Extract the (X, Y) coordinate from the center of the cell holding the provided text.  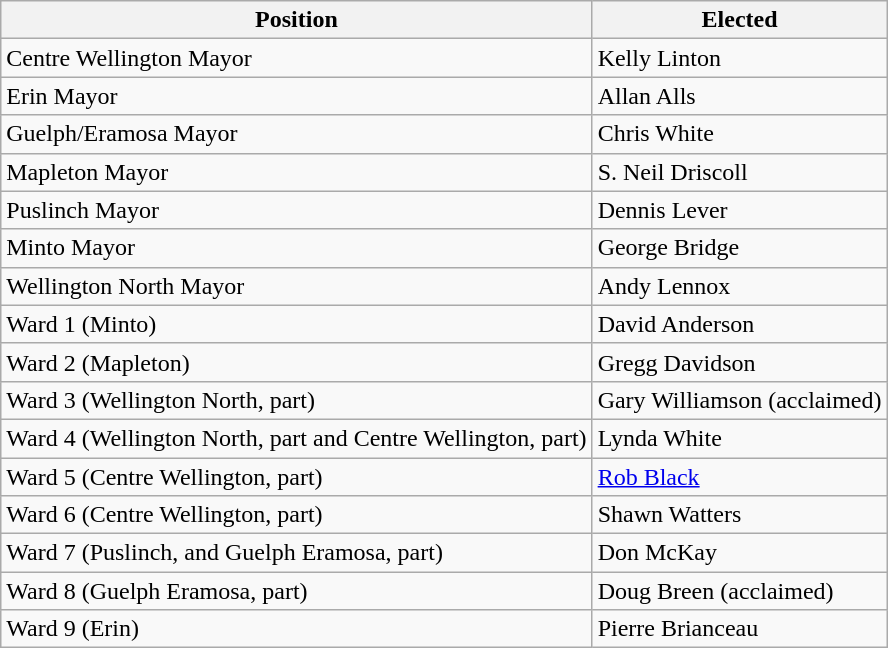
Doug Breen (acclaimed) (740, 591)
Dennis Lever (740, 210)
Ward 2 (Mapleton) (296, 362)
Mapleton Mayor (296, 172)
Guelph/Eramosa Mayor (296, 134)
Minto Mayor (296, 248)
Wellington North Mayor (296, 286)
Erin Mayor (296, 96)
Ward 6 (Centre Wellington, part) (296, 515)
Ward 8 (Guelph Eramosa, part) (296, 591)
Gary Williamson (acclaimed) (740, 400)
Ward 5 (Centre Wellington, part) (296, 477)
David Anderson (740, 324)
Lynda White (740, 438)
Centre Wellington Mayor (296, 58)
Ward 4 (Wellington North, part and Centre Wellington, part) (296, 438)
Kelly Linton (740, 58)
Ward 7 (Puslinch, and Guelph Eramosa, part) (296, 553)
Andy Lennox (740, 286)
Allan Alls (740, 96)
Chris White (740, 134)
Don McKay (740, 553)
Ward 3 (Wellington North, part) (296, 400)
Pierre Brianceau (740, 629)
Rob Black (740, 477)
George Bridge (740, 248)
Elected (740, 20)
Position (296, 20)
Puslinch Mayor (296, 210)
Ward 9 (Erin) (296, 629)
S. Neil Driscoll (740, 172)
Shawn Watters (740, 515)
Ward 1 (Minto) (296, 324)
Gregg Davidson (740, 362)
